Scan for the cell matching the given text and deliver its [X, Y] coordinate at center. 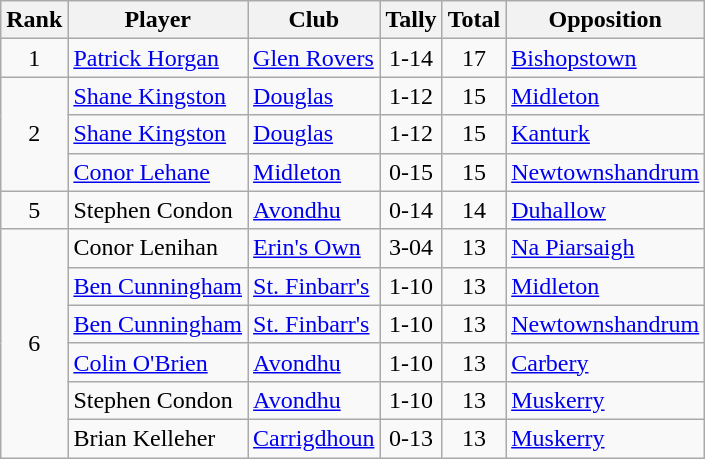
17 [474, 58]
1 [34, 58]
Brian Kelleher [158, 438]
1-14 [411, 58]
Carrigdhoun [314, 438]
Bishopstown [606, 58]
Kanturk [606, 134]
Opposition [606, 20]
Club [314, 20]
Conor Lehane [158, 172]
Tally [411, 20]
3-04 [411, 248]
Rank [34, 20]
Erin's Own [314, 248]
Glen Rovers [314, 58]
14 [474, 210]
Colin O'Brien [158, 362]
Duhallow [606, 210]
Carbery [606, 362]
Conor Lenihan [158, 248]
6 [34, 343]
0-14 [411, 210]
Player [158, 20]
Total [474, 20]
Patrick Horgan [158, 58]
0-13 [411, 438]
5 [34, 210]
0-15 [411, 172]
Na Piarsaigh [606, 248]
2 [34, 134]
